Return the (X, Y) coordinate for the center point of the cell that contains the specified text.  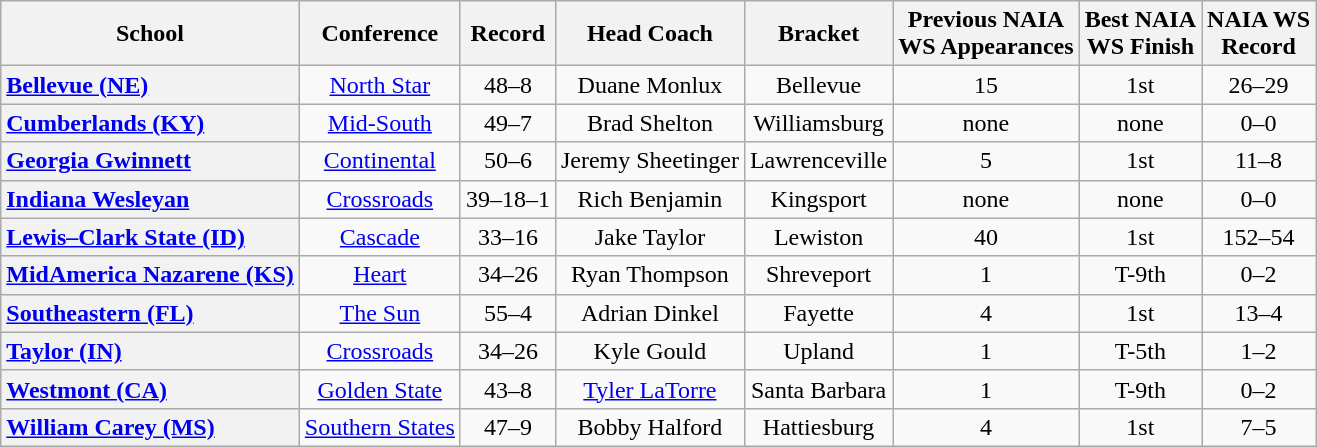
MidAmerica Nazarene (KS) (150, 275)
North Star (380, 85)
Ryan Thompson (650, 275)
39–18–1 (508, 199)
NAIA WSRecord (1259, 34)
Tyler LaTorre (650, 389)
Upland (818, 351)
1–2 (1259, 351)
Cascade (380, 237)
Cumberlands (KY) (150, 123)
43–8 (508, 389)
152–54 (1259, 237)
School (150, 34)
Georgia Gwinnett (150, 161)
Bracket (818, 34)
Southern States (380, 427)
Bellevue (818, 85)
Jake Taylor (650, 237)
Jeremy Sheetinger (650, 161)
Heart (380, 275)
Adrian Dinkel (650, 313)
Hattiesburg (818, 427)
Head Coach (650, 34)
Santa Barbara (818, 389)
47–9 (508, 427)
Duane Monlux (650, 85)
William Carey (MS) (150, 427)
15 (986, 85)
50–6 (508, 161)
Previous NAIAWS Appearances (986, 34)
Southeastern (FL) (150, 313)
40 (986, 237)
Williamsburg (818, 123)
33–16 (508, 237)
11–8 (1259, 161)
Golden State (380, 389)
Kyle Gould (650, 351)
Mid-South (380, 123)
Lawrenceville (818, 161)
Continental (380, 161)
48–8 (508, 85)
55–4 (508, 313)
Record (508, 34)
Lewis–Clark State (ID) (150, 237)
The Sun (380, 313)
Best NAIAWS Finish (1140, 34)
Fayette (818, 313)
Conference (380, 34)
Shreveport (818, 275)
Bobby Halford (650, 427)
49–7 (508, 123)
Brad Shelton (650, 123)
T-5th (1140, 351)
13–4 (1259, 313)
Taylor (IN) (150, 351)
7–5 (1259, 427)
Rich Benjamin (650, 199)
Kingsport (818, 199)
26–29 (1259, 85)
5 (986, 161)
Bellevue (NE) (150, 85)
Lewiston (818, 237)
Westmont (CA) (150, 389)
Indiana Wesleyan (150, 199)
